Extract the (X, Y) coordinate from the center of the cell holding the provided text.  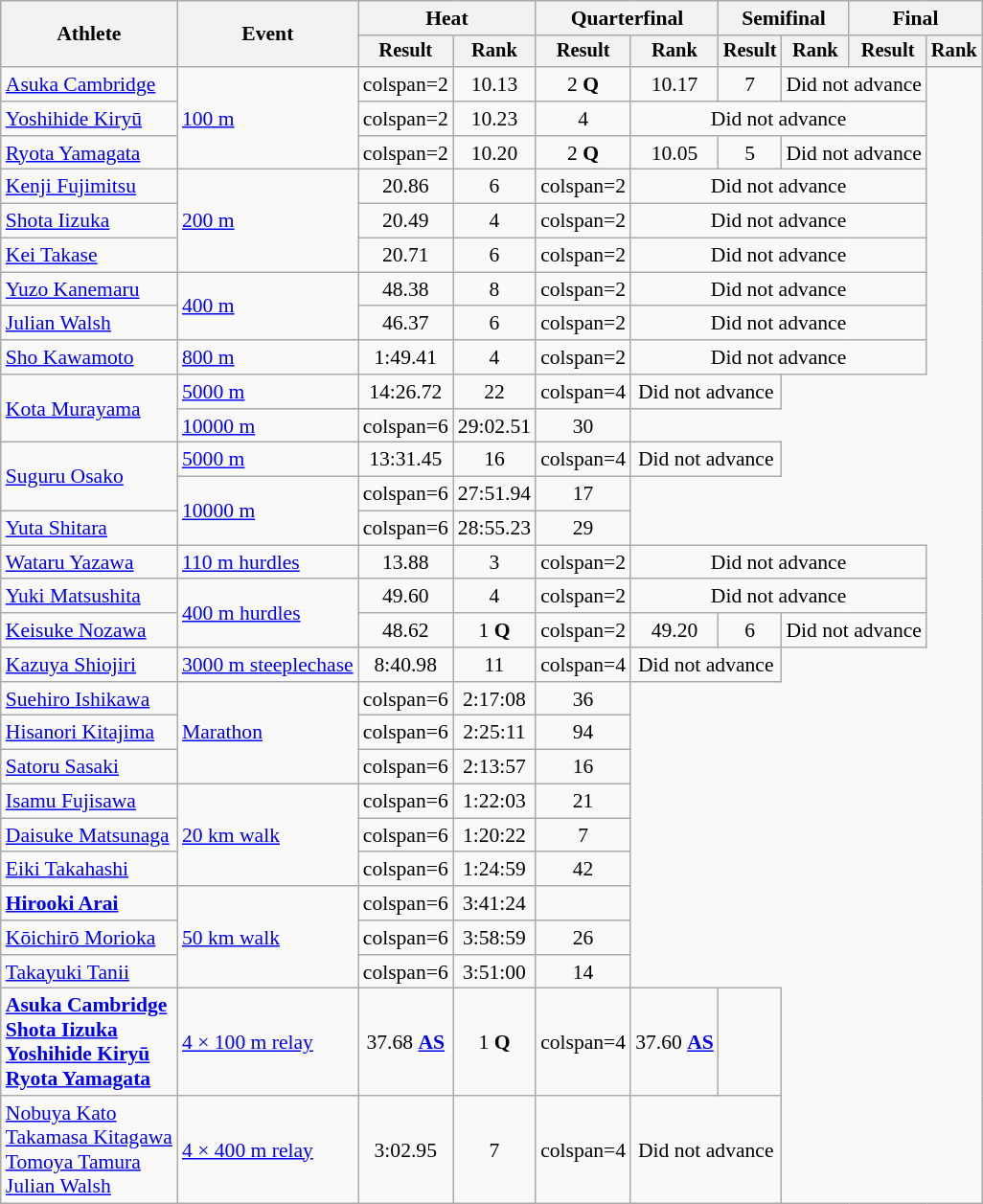
Daisuke Matsunaga (89, 835)
Final (915, 18)
Kota Murayama (89, 408)
Marathon (268, 734)
Asuka CambridgeShota IizukaYoshihide KiryūRyota Yamagata (89, 1042)
1:24:59 (494, 870)
22 (494, 392)
27:51.94 (494, 494)
Quarterfinal (627, 18)
2:13:57 (494, 767)
49.60 (406, 597)
14 (583, 972)
46.37 (406, 324)
Yuzo Kanemaru (89, 289)
3:02.95 (406, 1149)
42 (583, 870)
Athlete (89, 34)
Heat (446, 18)
Kenji Fujimitsu (89, 187)
Event (268, 34)
Nobuya KatoTakamasa KitagawaTomoya TamuraJulian Walsh (89, 1149)
8 (494, 289)
400 m hurdles (268, 613)
100 m (268, 119)
Wataru Yazawa (89, 562)
5 (750, 153)
Isamu Fujisawa (89, 802)
Suehiro Ishikawa (89, 699)
37.68 AS (406, 1042)
Sho Kawamoto (89, 357)
10.13 (494, 84)
Ryota Yamagata (89, 153)
8:40.98 (406, 665)
Semifinal (784, 18)
Kei Takase (89, 256)
48.38 (406, 289)
11 (494, 665)
Yoshihide Kiryū (89, 119)
17 (583, 494)
4 × 400 m relay (268, 1149)
13:31.45 (406, 460)
200 m (268, 220)
37.60 AS (674, 1042)
Shota Iizuka (89, 221)
3 (494, 562)
20.49 (406, 221)
13.88 (406, 562)
10.17 (674, 84)
10.05 (674, 153)
Asuka Cambridge (89, 84)
29:02.51 (494, 426)
Yuta Shitara (89, 529)
4 × 100 m relay (268, 1042)
3:58:59 (494, 938)
2:17:08 (494, 699)
29 (583, 529)
Kazuya Shiojiri (89, 665)
Kōichirō Morioka (89, 938)
Satoru Sasaki (89, 767)
2:25:11 (494, 733)
36 (583, 699)
48.62 (406, 630)
30 (583, 426)
49.20 (674, 630)
Hisanori Kitajima (89, 733)
Hirooki Arai (89, 903)
400 m (268, 307)
20 km walk (268, 835)
20.86 (406, 187)
1:49.41 (406, 357)
10.23 (494, 119)
20.71 (406, 256)
1:20:22 (494, 835)
3:41:24 (494, 903)
10.20 (494, 153)
50 km walk (268, 937)
Keisuke Nozawa (89, 630)
3:51:00 (494, 972)
26 (583, 938)
Eiki Takahashi (89, 870)
110 m hurdles (268, 562)
800 m (268, 357)
3000 m steeplechase (268, 665)
28:55.23 (494, 529)
Takayuki Tanii (89, 972)
Julian Walsh (89, 324)
21 (583, 802)
Suguru Osako (89, 477)
94 (583, 733)
14:26.72 (406, 392)
Yuki Matsushita (89, 597)
1:22:03 (494, 802)
